Detect which cell encompasses the target text, then output its [X, Y] center coordinate. 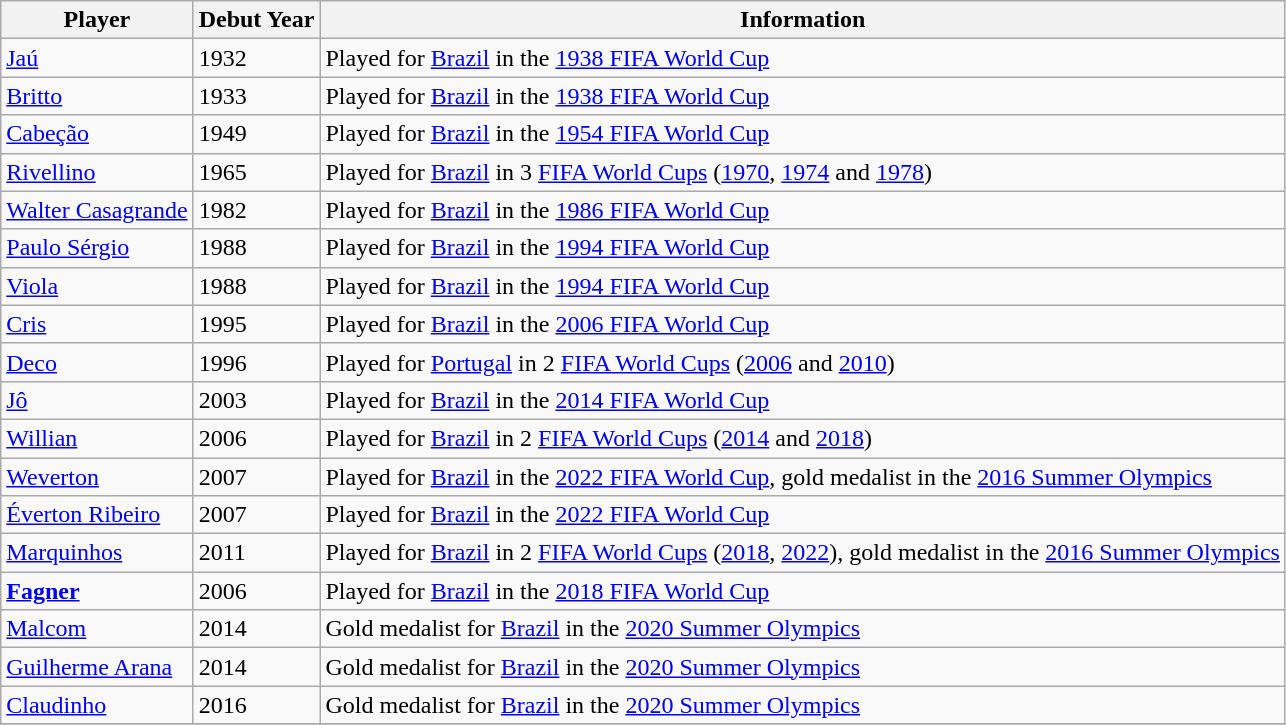
Fagner [97, 591]
Malcom [97, 629]
Played for Brazil in the 2018 FIFA World Cup [803, 591]
Played for Brazil in the 1954 FIFA World Cup [803, 134]
Played for Brazil in 3 FIFA World Cups (1970, 1974 and 1978) [803, 172]
Played for Brazil in the 1986 FIFA World Cup [803, 210]
Willian [97, 438]
2011 [256, 553]
Debut Year [256, 20]
Weverton [97, 477]
Cabeção [97, 134]
2016 [256, 705]
Played for Brazil in 2 FIFA World Cups (2018, 2022), gold medalist in the 2016 Summer Olympics [803, 553]
Played for Brazil in the 2006 FIFA World Cup [803, 324]
Jaú [97, 58]
1982 [256, 210]
1995 [256, 324]
Guilherme Arana [97, 667]
Jô [97, 400]
Played for Portugal in 2 FIFA World Cups (2006 and 2010) [803, 362]
Played for Brazil in the 2022 FIFA World Cup [803, 515]
Rivellino [97, 172]
Played for Brazil in the 2014 FIFA World Cup [803, 400]
Player [97, 20]
1933 [256, 96]
Claudinho [97, 705]
Britto [97, 96]
Paulo Sérgio [97, 248]
1996 [256, 362]
Played for Brazil in 2 FIFA World Cups (2014 and 2018) [803, 438]
Played for Brazil in the 2022 FIFA World Cup, gold medalist in the 2016 Summer Olympics [803, 477]
Information [803, 20]
Cris [97, 324]
Deco [97, 362]
Éverton Ribeiro [97, 515]
1932 [256, 58]
Marquinhos [97, 553]
1949 [256, 134]
Walter Casagrande [97, 210]
2003 [256, 400]
1965 [256, 172]
Viola [97, 286]
